Find where the given text appears and provide that cell's center as (X, Y) coordinate. 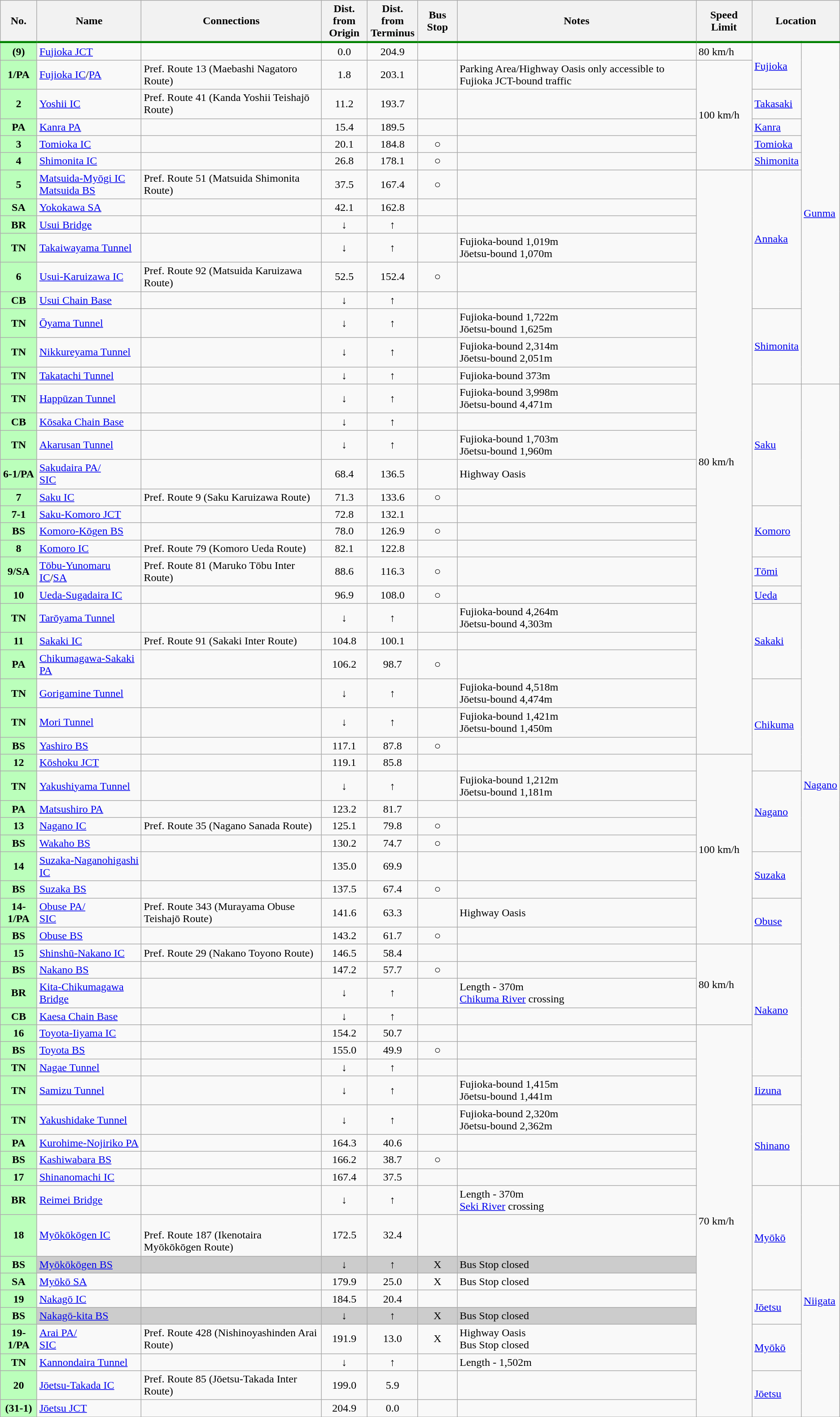
Notes (577, 22)
79.8 (393, 826)
Jōetsu-Takada IC (89, 1386)
14-1/PA (19, 913)
Komoro-Kōgen BS (89, 531)
Shinano (777, 1145)
Nakano (777, 1010)
Dist. fromOrigin (345, 22)
Fujioka-bound 1,212mJōetsu-bound 1,181m (577, 786)
5 (19, 184)
155.0 (345, 1050)
Pref. Route 13 (Maebashi Nagatoro Route) (232, 74)
Takatachi Tunnel (89, 376)
7 (19, 497)
12 (19, 763)
Fujioka-bound 4,264mJōetsu-bound 4,303m (577, 617)
191.9 (345, 1339)
152.4 (393, 276)
Dist. fromTerminus (393, 22)
Ueda-Sugadaira IC (89, 595)
184.5 (345, 1299)
Nakagō IC (89, 1299)
Saku IC (89, 497)
Yakushidake Tunnel (89, 1120)
82.1 (345, 548)
Gunma (821, 213)
4 (19, 161)
70 km/h (724, 1221)
40.6 (393, 1143)
57.7 (393, 970)
Length - 370mSeki River crossing (577, 1200)
119.1 (345, 763)
108.0 (393, 595)
Suzaka-Naganohigashi IC (89, 866)
136.5 (393, 474)
179.9 (345, 1281)
18 (19, 1235)
85.8 (393, 763)
Toyota-Iiyama IC (89, 1033)
32.4 (393, 1235)
88.6 (345, 572)
Fujioka-bound 1,703mJōetsu-bound 1,960m (577, 445)
Myōkō SA (89, 1281)
203.1 (393, 74)
Sakaki IC (89, 641)
Akarusan Tunnel (89, 445)
178.1 (393, 161)
184.8 (393, 144)
Kōsaka Chain Base (89, 422)
Gorigamine Tunnel (89, 694)
26.8 (345, 161)
122.8 (393, 548)
Tōmi (777, 572)
Kanra (777, 127)
Connections (232, 22)
116.3 (393, 572)
Nagae Tunnel (89, 1067)
Yakushiyama Tunnel (89, 786)
Yokokawa SA (89, 207)
6 (19, 276)
Pref. Route 81 (Maruko Tōbu Inter Route) (232, 572)
Fujioka-bound 1,722mJōetsu-bound 1,625m (577, 323)
15 (19, 953)
Location (796, 22)
Sakudaira PA/SIC (89, 474)
13.0 (393, 1339)
Suzaka BS (89, 889)
17 (19, 1177)
Usui Bridge (89, 224)
Pref. Route 79 (Komoro Ueda Route) (232, 548)
Iizuna (777, 1090)
Fujioka IC/PA (89, 74)
199.0 (345, 1386)
Yoshii IC (89, 104)
2 (19, 104)
98.7 (393, 664)
7-1 (19, 514)
Tomioka (777, 144)
20 (19, 1386)
Takaiwayama Tunnel (89, 248)
Fujioka JCT (89, 51)
Ōyama Tunnel (89, 323)
Speed Limit (724, 22)
117.1 (345, 746)
Fujioka-bound 1,415mJōetsu-bound 1,441m (577, 1090)
81.7 (393, 809)
Tōbu-Yunomaru IC/SA (89, 572)
19-1/PA (19, 1339)
Obuse BS (89, 936)
8 (19, 548)
Shinshū-Nakano IC (89, 953)
13 (19, 826)
10 (19, 595)
Myōkōkōgen BS (89, 1264)
14 (19, 866)
Fujioka-bound 2,314mJōetsu-bound 2,051m (577, 353)
126.9 (393, 531)
(9) (19, 51)
Shinanomachi IC (89, 1177)
Nakagō-kita BS (89, 1316)
74.7 (393, 843)
Samizu Tunnel (89, 1090)
Ueda (777, 595)
Obuse PA/SIC (89, 913)
Usui-Karuizawa IC (89, 276)
Matsuida-Myōgi ICMatsuida BS (89, 184)
146.5 (345, 953)
68.4 (345, 474)
125.1 (345, 826)
Pref. Route 41 (Kanda Yoshii Teishajō Route) (232, 104)
Reimei Bridge (89, 1200)
Mori Tunnel (89, 722)
15.4 (345, 127)
16 (19, 1033)
11 (19, 641)
69.9 (393, 866)
50.7 (393, 1033)
Fujioka-bound 1,019mJōetsu-bound 1,070m (577, 248)
Pref. Route 29 (Nakano Toyono Route) (232, 953)
Bus Stop (437, 22)
63.3 (393, 913)
Pref. Route 187 (Ikenotaira Myōkōkōgen Route) (232, 1235)
141.6 (345, 913)
5.9 (393, 1386)
19 (19, 1299)
Takasaki (777, 104)
67.4 (393, 889)
Shimonita IC (89, 161)
Fujioka-bound 2,320mJōetsu-bound 2,362m (577, 1120)
Arai PA/SIC (89, 1339)
1.8 (345, 74)
11.2 (345, 104)
6-1/PA (19, 474)
96.9 (345, 595)
Chikuma (777, 725)
Length - 370mChikuma River crossing (577, 993)
Kita-Chikumagawa Bridge (89, 993)
Kurohime-Nojiriko PA (89, 1143)
Pref. Route 92 (Matsuida Karuizawa Route) (232, 276)
Pref. Route 343 (Murayama Obuse Teishajō Route) (232, 913)
193.7 (393, 104)
(31-1) (19, 1408)
Matsushiro PA (89, 809)
Niigata (821, 1301)
Pref. Route 51 (Matsuida Shimonita Route) (232, 184)
Usui Chain Base (89, 300)
9/SA (19, 572)
61.7 (393, 936)
20.1 (345, 144)
Nikkureyama Tunnel (89, 353)
132.1 (393, 514)
71.3 (345, 497)
Pref. Route 91 (Sakaki Inter Route) (232, 641)
Fujioka-bound 1,421mJōetsu-bound 1,450m (577, 722)
38.7 (393, 1160)
25.0 (393, 1281)
Myōkōkōgen IC (89, 1235)
Length - 1,502m (577, 1362)
Kashiwabara BS (89, 1160)
154.2 (345, 1033)
20.4 (393, 1299)
Kannondaira Tunnel (89, 1362)
Annaka (777, 239)
130.2 (345, 843)
Kōshoku JCT (89, 763)
106.2 (345, 664)
Fujioka (777, 66)
Nakano BS (89, 970)
135.0 (345, 866)
Komoro (777, 531)
Fujioka-bound 373m (577, 376)
164.3 (345, 1143)
137.5 (345, 889)
172.5 (345, 1235)
162.8 (393, 207)
72.8 (345, 514)
Kaesa Chain Base (89, 1016)
Komoro IC (89, 548)
Chikumagawa-Sakaki PA (89, 664)
Fujioka-bound 4,518mJōetsu-bound 4,474m (577, 694)
42.1 (345, 207)
Obuse (777, 921)
Jōetsu JCT (89, 1408)
Pref. Route 35 (Nagano Sanada Route) (232, 826)
78.0 (345, 531)
147.2 (345, 970)
Pref. Route 428 (Nishinoyashinden Arai Route) (232, 1339)
87.8 (393, 746)
133.6 (393, 497)
Yashiro BS (89, 746)
189.5 (393, 127)
Nagano IC (89, 826)
58.4 (393, 953)
Tomioka IC (89, 144)
Saku-Komoro JCT (89, 514)
Fujioka-bound 3,998mJōetsu-bound 4,471m (577, 398)
49.9 (393, 1050)
100.1 (393, 641)
Pref. Route 85 (Jōetsu-Takada Inter Route) (232, 1386)
Pref. Route 9 (Saku Karuizawa Route) (232, 497)
Sakaki (777, 641)
52.5 (345, 276)
3 (19, 144)
Toyota BS (89, 1050)
Happūzan Tunnel (89, 398)
Highway OasisBus Stop closed (577, 1339)
104.8 (345, 641)
123.2 (345, 809)
No. (19, 22)
Parking Area/Highway Oasis only accessible to Fujioka JCT-bound traffic (577, 74)
Name (89, 22)
Suzaka (777, 875)
Tarōyama Tunnel (89, 617)
1/PA (19, 74)
Wakaho BS (89, 843)
166.2 (345, 1160)
Saku (777, 445)
Kanra PA (89, 127)
143.2 (345, 936)
